Locate the cell with the specified text and output its (X, Y) center coordinate. 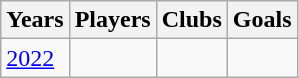
Years (35, 20)
2022 (35, 58)
Players (112, 20)
Goals (262, 20)
Clubs (192, 20)
